For the text-containing cell, return its midpoint in [x, y] coordinate format. 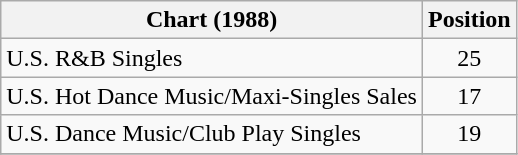
25 [469, 58]
17 [469, 96]
U.S. R&B Singles [212, 58]
U.S. Hot Dance Music/Maxi-Singles Sales [212, 96]
Position [469, 20]
19 [469, 134]
U.S. Dance Music/Club Play Singles [212, 134]
Chart (1988) [212, 20]
